Provide the [X, Y] coordinate of the cell's center where the given text is located.  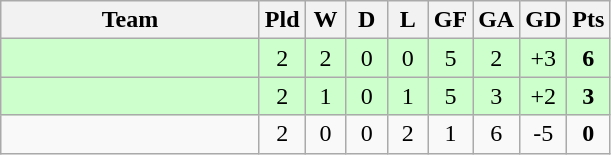
Team [130, 20]
D [366, 20]
GD [544, 20]
+3 [544, 58]
GA [496, 20]
Pld [282, 20]
W [326, 20]
+2 [544, 96]
-5 [544, 134]
Pts [588, 20]
L [408, 20]
GF [450, 20]
